Return (x, y) of the center of cell containing provided text 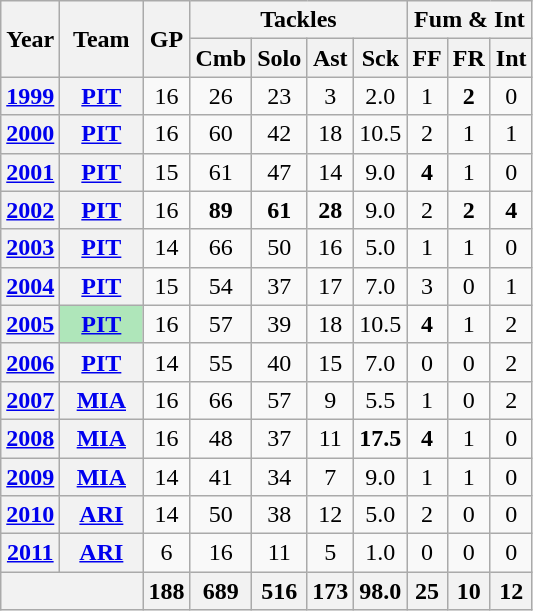
2000 (30, 134)
1.0 (380, 553)
55 (221, 362)
7 (330, 477)
2.0 (380, 96)
2011 (30, 553)
34 (280, 477)
40 (280, 362)
1999 (30, 96)
2003 (30, 248)
2001 (30, 172)
Year (30, 39)
516 (280, 591)
25 (427, 591)
2008 (30, 438)
2010 (30, 515)
54 (221, 286)
39 (280, 324)
2002 (30, 210)
89 (221, 210)
5.5 (380, 400)
FR (468, 58)
26 (221, 96)
17 (330, 286)
2007 (30, 400)
28 (330, 210)
GP (166, 39)
Sck (380, 58)
5 (330, 553)
9 (330, 400)
173 (330, 591)
23 (280, 96)
10 (468, 591)
Team (102, 39)
Ast (330, 58)
2005 (30, 324)
48 (221, 438)
6 (166, 553)
Fum & Int (470, 20)
Tackles (298, 20)
2009 (30, 477)
188 (166, 591)
Int (511, 58)
FF (427, 58)
2004 (30, 286)
17.5 (380, 438)
47 (280, 172)
60 (221, 134)
98.0 (380, 591)
Solo (280, 58)
38 (280, 515)
41 (221, 477)
Cmb (221, 58)
689 (221, 591)
42 (280, 134)
2006 (30, 362)
